Search for the cell housing the specified text and yield its [x, y] center coordinate. 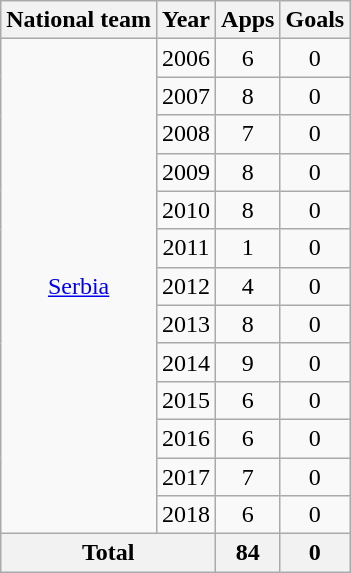
2011 [186, 248]
2010 [186, 210]
2007 [186, 96]
2014 [186, 362]
2013 [186, 324]
2012 [186, 286]
National team [79, 20]
2016 [186, 438]
84 [248, 553]
Year [186, 20]
2008 [186, 134]
1 [248, 248]
2018 [186, 515]
Total [108, 553]
4 [248, 286]
9 [248, 362]
2015 [186, 400]
2017 [186, 477]
Goals [315, 20]
2006 [186, 58]
2009 [186, 172]
Serbia [79, 286]
Apps [248, 20]
